Locate the cell with the specified text and output its [x, y] center coordinate. 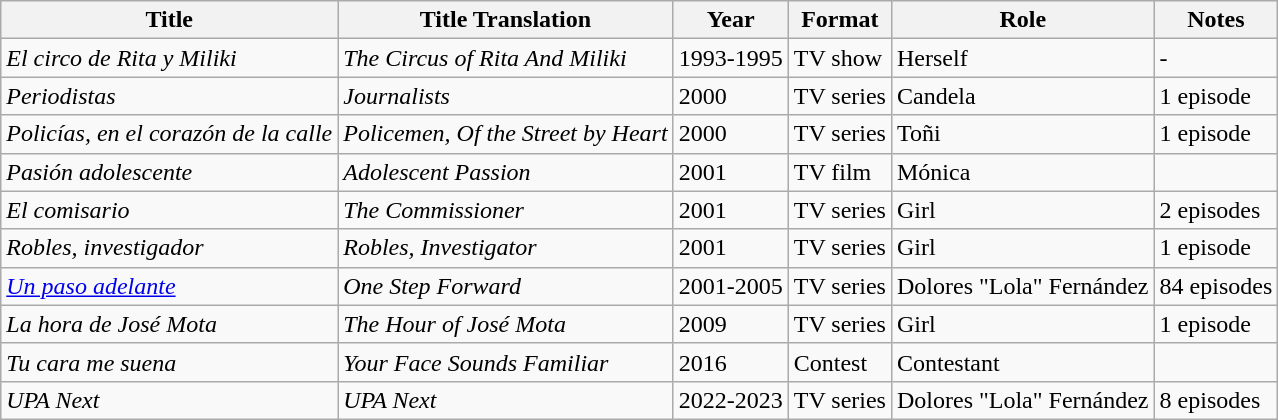
2 episodes [1216, 210]
Herself [1022, 58]
El comisario [170, 210]
- [1216, 58]
Notes [1216, 20]
2001-2005 [730, 286]
Contest [840, 362]
8 episodes [1216, 400]
Robles, Investigator [506, 248]
1993-1995 [730, 58]
Tu cara me suena [170, 362]
Robles, investigador [170, 248]
Toñi [1022, 134]
The Circus of Rita And Miliki [506, 58]
84 episodes [1216, 286]
Pasión adolescente [170, 172]
Role [1022, 20]
2009 [730, 324]
TV show [840, 58]
The Hour of José Mota [506, 324]
Candela [1022, 96]
Policemen, Of the Street by Heart [506, 134]
2022-2023 [730, 400]
Your Face Sounds Familiar [506, 362]
TV film [840, 172]
Un paso adelante [170, 286]
The Commissioner [506, 210]
Mónica [1022, 172]
Contestant [1022, 362]
Adolescent Passion [506, 172]
Year [730, 20]
Format [840, 20]
El circo de Rita y Miliki [170, 58]
Journalists [506, 96]
Periodistas [170, 96]
La hora de José Mota [170, 324]
Title Translation [506, 20]
One Step Forward [506, 286]
Title [170, 20]
2016 [730, 362]
Policías, en el corazón de la calle [170, 134]
